From the cell containing the given text, extract its center point as [X, Y] coordinate. 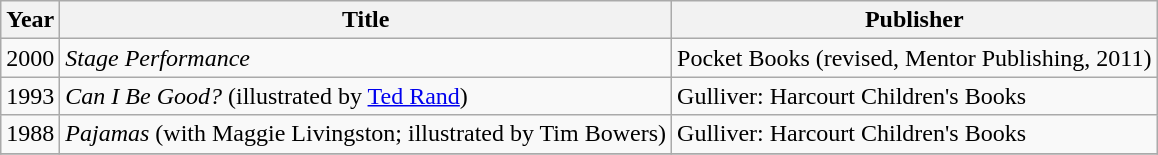
Year [30, 20]
Stage Performance [366, 58]
Pajamas (with Maggie Livingston; illustrated by Tim Bowers) [366, 134]
2000 [30, 58]
1988 [30, 134]
1993 [30, 96]
Can I Be Good? (illustrated by Ted Rand) [366, 96]
Title [366, 20]
Publisher [914, 20]
Pocket Books (revised, Mentor Publishing, 2011) [914, 58]
